From the cell containing the given text, extract its center point as [X, Y] coordinate. 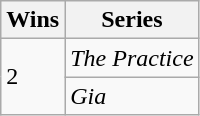
2 [33, 77]
Series [132, 20]
Gia [132, 96]
The Practice [132, 58]
Wins [33, 20]
